Identify which cell holds the provided text, then report its [x, y] central coordinate. 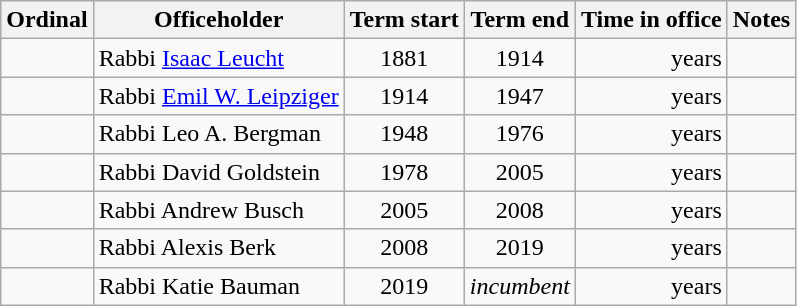
1978 [404, 172]
Time in office [651, 20]
1881 [404, 58]
Notes [761, 20]
Rabbi Alexis Berk [218, 248]
Term start [404, 20]
1947 [520, 96]
Rabbi Katie Bauman [218, 286]
1948 [404, 134]
Rabbi Emil W. Leipziger [218, 96]
Rabbi Isaac Leucht [218, 58]
incumbent [520, 286]
1976 [520, 134]
Rabbi David Goldstein [218, 172]
Ordinal [47, 20]
Rabbi Leo A. Bergman [218, 134]
Rabbi Andrew Busch [218, 210]
Officeholder [218, 20]
Term end [520, 20]
